Output the (x, y) coordinate of the center of the cell containing the given text.  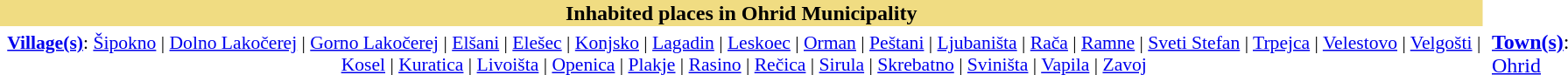
Inhabited places in Ohrid Municipality (742, 13)
